Identify which cell holds the provided text, then report its (x, y) central coordinate. 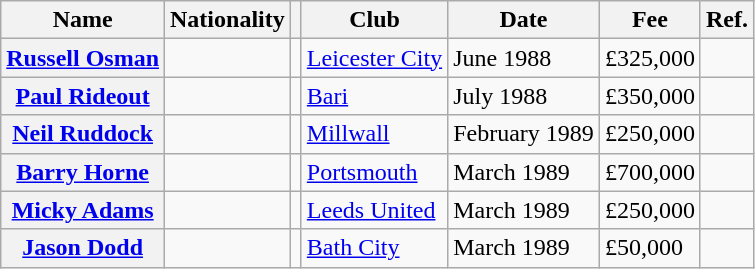
Bath City (374, 248)
Micky Adams (83, 210)
February 1989 (524, 134)
£700,000 (650, 172)
£325,000 (650, 58)
Nationality (228, 20)
Bari (374, 96)
Leeds United (374, 210)
Millwall (374, 134)
Neil Ruddock (83, 134)
Jason Dodd (83, 248)
Paul Rideout (83, 96)
Date (524, 20)
Russell Osman (83, 58)
June 1988 (524, 58)
£50,000 (650, 248)
Name (83, 20)
Club (374, 20)
Ref. (726, 20)
July 1988 (524, 96)
Portsmouth (374, 172)
£350,000 (650, 96)
Barry Horne (83, 172)
Fee (650, 20)
Leicester City (374, 58)
